Capture the cell that displays the provided text and extract its [x, y] central coordinate. 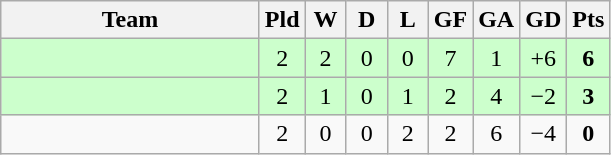
W [326, 20]
−4 [544, 134]
4 [496, 96]
Pts [588, 20]
GF [450, 20]
GD [544, 20]
Pld [282, 20]
−2 [544, 96]
+6 [544, 58]
L [408, 20]
GA [496, 20]
D [366, 20]
7 [450, 58]
Team [130, 20]
3 [588, 96]
